Provide the (x, y) coordinate of the cell's center where the given text is located.  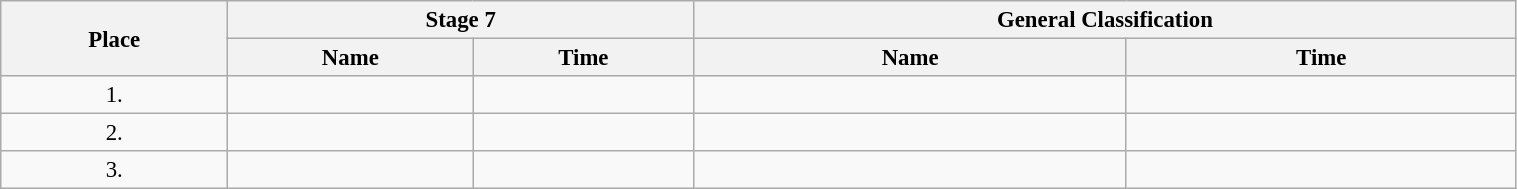
1. (114, 95)
Place (114, 38)
3. (114, 170)
General Classification (1105, 20)
Stage 7 (461, 20)
2. (114, 133)
